Extract the [x, y] coordinate from the center of the cell holding the provided text.  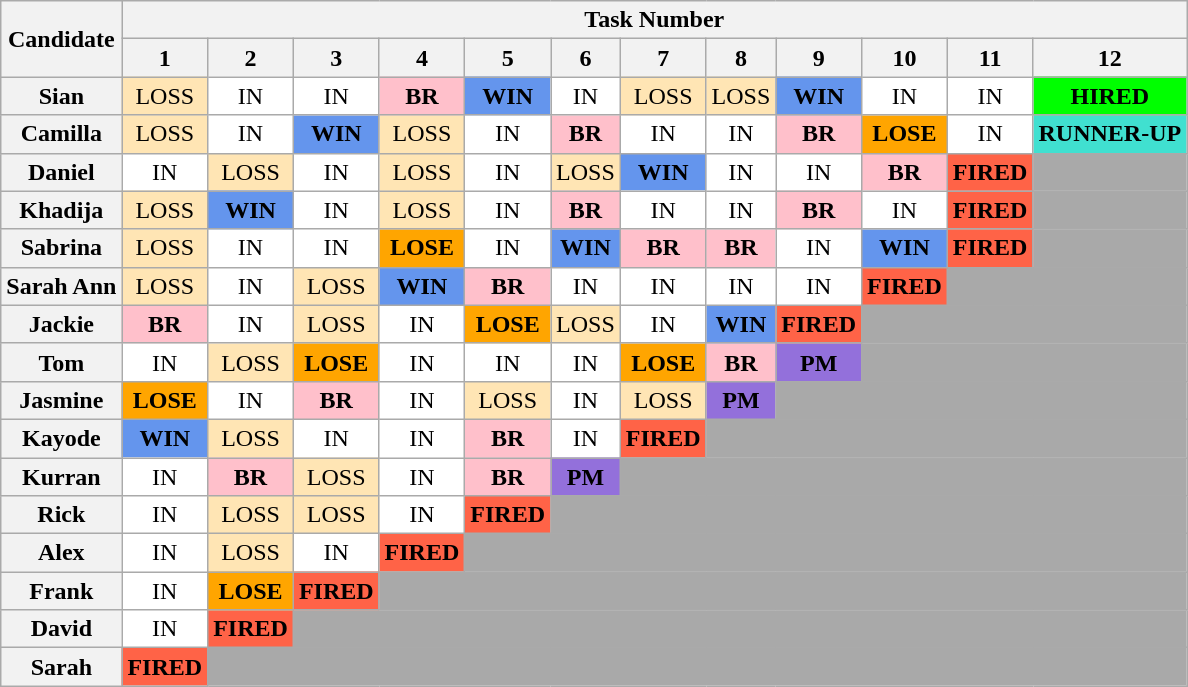
RUNNER-UP [1110, 134]
7 [663, 58]
Sarah [62, 667]
Tom [62, 362]
Candidate [62, 39]
Sian [62, 96]
Kayode [62, 438]
Sabrina [62, 248]
6 [586, 58]
David [62, 629]
HIRED [1110, 96]
8 [741, 58]
Sarah Ann [62, 286]
Jackie [62, 324]
Kurran [62, 477]
9 [819, 58]
12 [1110, 58]
2 [251, 58]
4 [422, 58]
Camilla [62, 134]
10 [905, 58]
Jasmine [62, 400]
Frank [62, 591]
Alex [62, 553]
3 [336, 58]
Khadija [62, 210]
Rick [62, 515]
5 [508, 58]
1 [165, 58]
Task Number [654, 20]
Daniel [62, 172]
11 [990, 58]
